Find where the given text appears and provide that cell's center as (X, Y) coordinate. 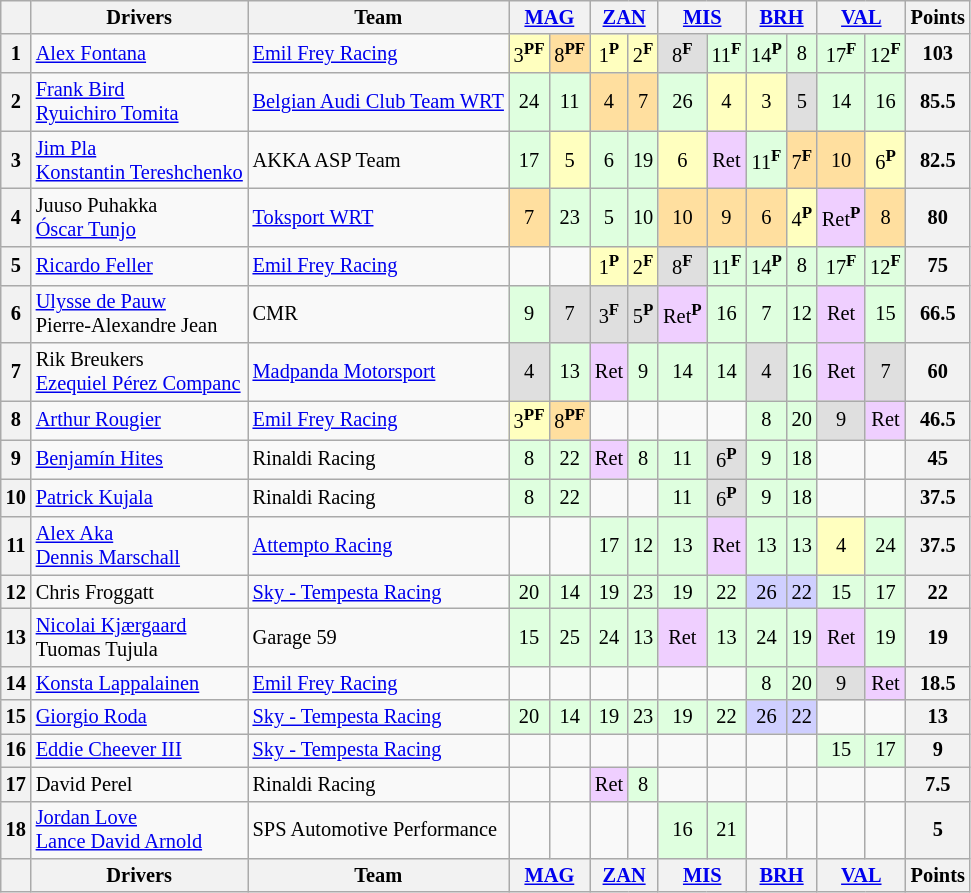
5P (643, 314)
Alex Fontana (140, 54)
Belgian Audi Club Team WRT (378, 102)
60 (938, 372)
David Perel (140, 784)
7F (802, 160)
21 (727, 830)
Attempto Racing (378, 546)
CMR (378, 314)
Frank Bird Ryuichiro Tomita (140, 102)
Arthur Rougier (140, 420)
Chris Froggatt (140, 592)
Ulysse de Pauw Pierre-Alexandre Jean (140, 314)
66.5 (938, 314)
Ricardo Feller (140, 266)
Giorgio Roda (140, 717)
Juuso Puhakka Óscar Tunjo (140, 217)
AKKA ASP Team (378, 160)
25 (570, 637)
7.5 (938, 784)
Benjamín Hites (140, 458)
Garage 59 (378, 637)
18.5 (938, 683)
46.5 (938, 420)
Rik Breukers Ezequiel Pérez Companc (140, 372)
75 (938, 266)
Jordan Love Lance David Arnold (140, 830)
Madpanda Motorsport (378, 372)
85.5 (938, 102)
2 (16, 102)
Jim Pla Konstantin Tereshchenko (140, 160)
Patrick Kujala (140, 498)
Toksport WRT (378, 217)
82.5 (938, 160)
45 (938, 458)
3F (609, 314)
103 (938, 54)
80 (938, 217)
SPS Automotive Performance (378, 830)
Eddie Cheever III (140, 750)
4P (802, 217)
Konsta Lappalainen (140, 683)
1 (16, 54)
Nicolai Kjærgaard Tuomas Tujula (140, 637)
Alex Aka Dennis Marschall (140, 546)
